Return the [X, Y] coordinate for the center point of the cell that contains the specified text.  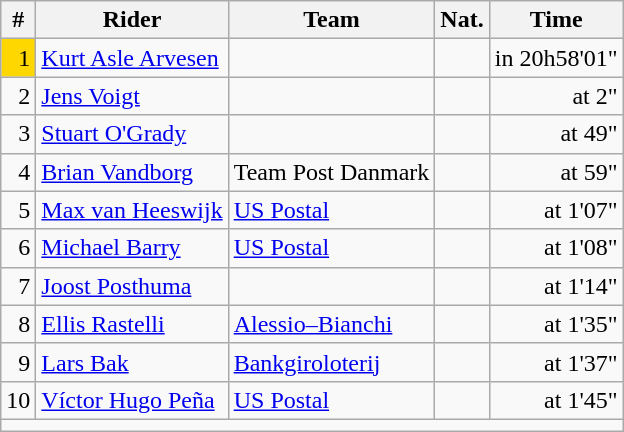
4 [18, 172]
at 2" [556, 96]
at 1'07" [556, 210]
Michael Barry [132, 248]
Max van Heeswijk [132, 210]
Team Post Danmark [332, 172]
in 20h58'01" [556, 58]
Time [556, 20]
Ellis Rastelli [132, 324]
3 [18, 134]
at 49" [556, 134]
at 1'08" [556, 248]
Joost Posthuma [132, 286]
Team [332, 20]
Lars Bak [132, 362]
Kurt Asle Arvesen [132, 58]
9 [18, 362]
Brian Vandborg [132, 172]
10 [18, 400]
Alessio–Bianchi [332, 324]
Jens Voigt [132, 96]
Nat. [462, 20]
7 [18, 286]
6 [18, 248]
1 [18, 58]
Stuart O'Grady [132, 134]
at 1'37" [556, 362]
at 1'14" [556, 286]
2 [18, 96]
5 [18, 210]
at 1'45" [556, 400]
# [18, 20]
at 59" [556, 172]
Víctor Hugo Peña [132, 400]
Bankgiroloterij [332, 362]
8 [18, 324]
at 1'35" [556, 324]
Rider [132, 20]
